Identify which cell holds the provided text, then report its (X, Y) central coordinate. 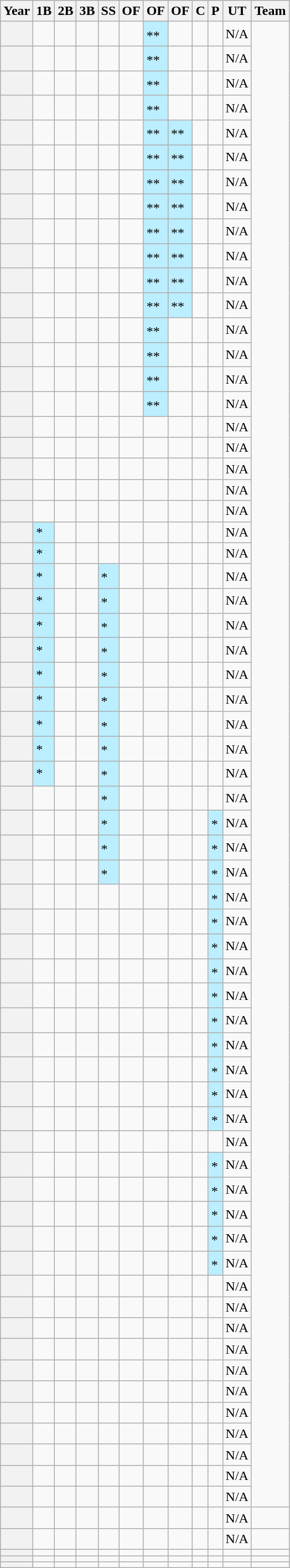
Year (17, 11)
1B (44, 11)
3B (87, 11)
P (215, 11)
2B (65, 11)
SS (108, 11)
UT (237, 11)
C (200, 11)
Team (270, 11)
